Find where the given text appears and provide that cell's center as (x, y) coordinate. 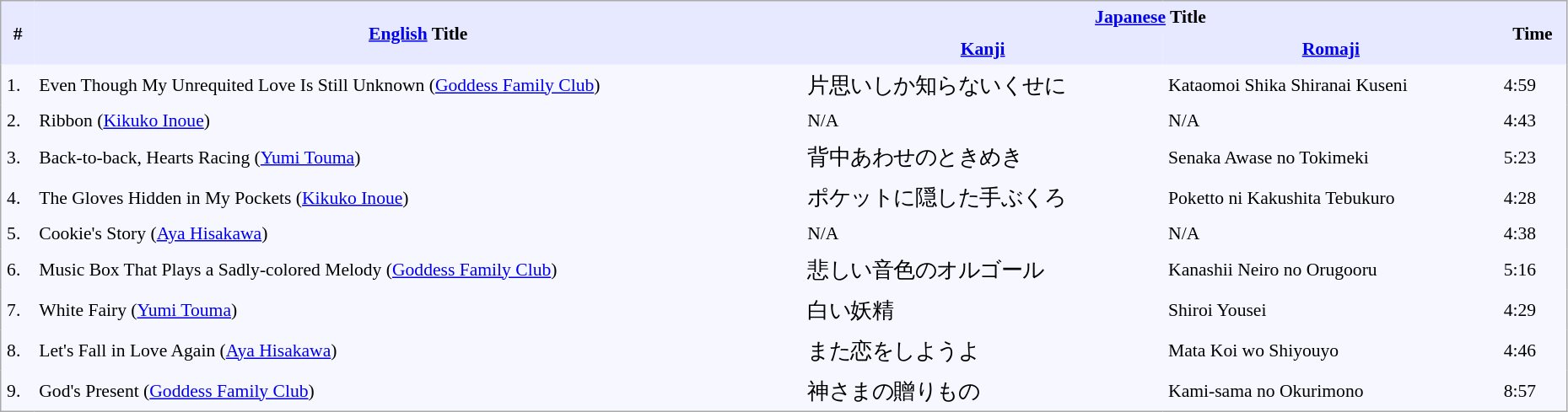
Even Though My Unrequited Love Is Still Unknown (Goddess Family Club) (418, 84)
Music Box That Plays a Sadly-colored Melody (Goddess Family Club) (418, 270)
7. (17, 310)
背中あわせのときめき (983, 157)
Mata Koi wo Shiyouyo (1331, 350)
English Title (418, 33)
神さまの贈りもの (983, 391)
Poketto ni Kakushita Tebukuro (1331, 197)
5:16 (1533, 270)
4:28 (1533, 197)
ポケットに隠した手ぶくろ (983, 197)
8. (17, 350)
また恋をしようよ (983, 350)
8:57 (1533, 391)
Ribbon (Kikuko Inoue) (418, 120)
Time (1533, 33)
4:43 (1533, 120)
片思いしか知らないくせに (983, 84)
悲しい音色のオルゴール (983, 270)
Kanji (983, 49)
Cookie's Story (Aya Hisakawa) (418, 233)
# (17, 33)
Kataomoi Shika Shiranai Kuseni (1331, 84)
4:46 (1533, 350)
Kanashii Neiro no Orugooru (1331, 270)
Back-to-back, Hearts Racing (Yumi Touma) (418, 157)
白い妖精 (983, 310)
3. (17, 157)
9. (17, 391)
God's Present (Goddess Family Club) (418, 391)
5. (17, 233)
6. (17, 270)
2. (17, 120)
Senaka Awase no Tokimeki (1331, 157)
Let's Fall in Love Again (Aya Hisakawa) (418, 350)
Shiroi Yousei (1331, 310)
White Fairy (Yumi Touma) (418, 310)
Romaji (1331, 49)
Japanese Title (1150, 17)
5:23 (1533, 157)
The Gloves Hidden in My Pockets (Kikuko Inoue) (418, 197)
4:59 (1533, 84)
Kami-sama no Okurimono (1331, 391)
4:29 (1533, 310)
4. (17, 197)
1. (17, 84)
4:38 (1533, 233)
